Extract the [x, y] coordinate from the center of the cell holding the provided text.  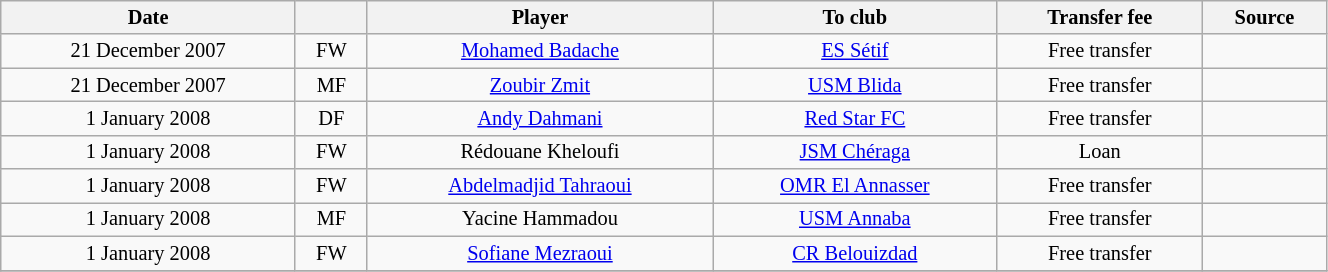
Loan [1100, 152]
Mohamed Badache [540, 51]
Date [148, 17]
USM Blida [856, 85]
OMR El Annasser [856, 186]
Zoubir Zmit [540, 85]
Transfer fee [1100, 17]
ES Sétif [856, 51]
Red Star FC [856, 118]
USM Annaba [856, 219]
DF [331, 118]
Yacine Hammadou [540, 219]
JSM Chéraga [856, 152]
CR Belouizdad [856, 253]
Sofiane Mezraoui [540, 253]
Rédouane Kheloufi [540, 152]
To club [856, 17]
Andy Dahmani [540, 118]
Abdelmadjid Tahraoui [540, 186]
Source [1264, 17]
Player [540, 17]
